Determine the (x, y) coordinate at the center of the cell enclosing the given text.  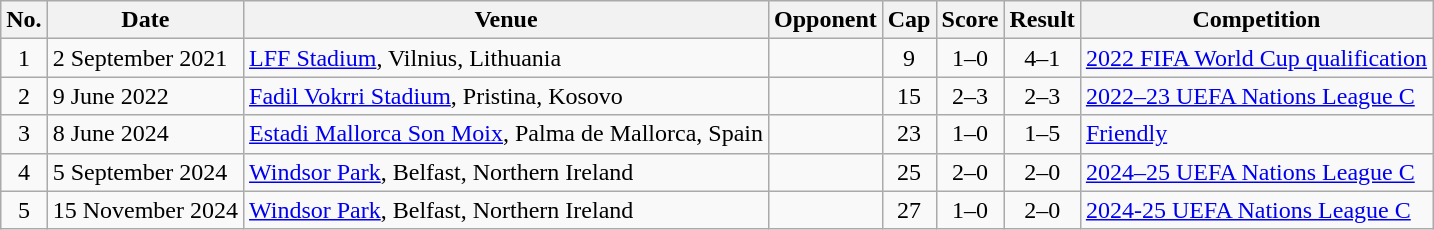
5 (24, 210)
1–5 (1042, 134)
Estadi Mallorca Son Moix, Palma de Mallorca, Spain (506, 134)
Fadil Vokrri Stadium, Pristina, Kosovo (506, 96)
4 (24, 172)
LFF Stadium, Vilnius, Lithuania (506, 58)
Score (970, 20)
9 June 2022 (145, 96)
4–1 (1042, 58)
5 September 2024 (145, 172)
2022 FIFA World Cup qualification (1256, 58)
1 (24, 58)
2 September 2021 (145, 58)
Result (1042, 20)
Friendly (1256, 134)
27 (909, 210)
15 (909, 96)
3 (24, 134)
Date (145, 20)
23 (909, 134)
25 (909, 172)
9 (909, 58)
2024–25 UEFA Nations League C (1256, 172)
Opponent (825, 20)
Cap (909, 20)
2022–23 UEFA Nations League C (1256, 96)
Venue (506, 20)
Competition (1256, 20)
2 (24, 96)
15 November 2024 (145, 210)
8 June 2024 (145, 134)
2024-25 UEFA Nations League C (1256, 210)
No. (24, 20)
